Determine the (x, y) coordinate at the center of the cell enclosing the given text.  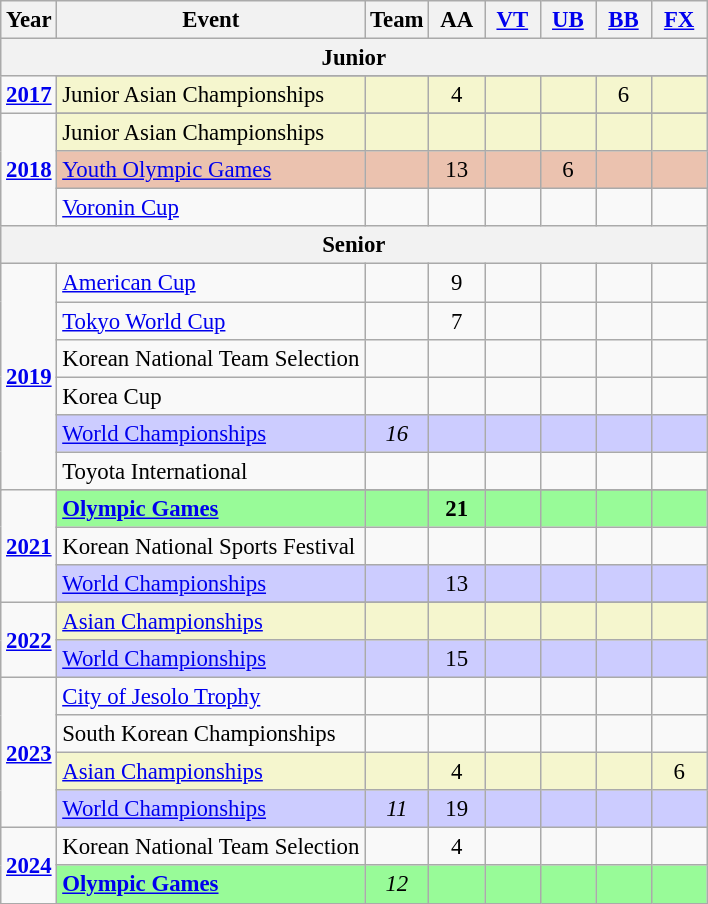
9 (457, 283)
2019 (29, 377)
City of Jesolo Trophy (211, 697)
7 (457, 321)
FX (679, 20)
Voronin Cup (211, 208)
American Cup (211, 283)
12 (397, 885)
Team (397, 20)
2022 (29, 640)
Toyota International (211, 471)
Junior (354, 58)
South Korean Championships (211, 734)
Senior (354, 245)
UB (568, 20)
2018 (29, 170)
19 (457, 809)
11 (397, 809)
Year (29, 20)
AA (457, 20)
2024 (29, 866)
Korean National Sports Festival (211, 546)
VT (512, 20)
Event (211, 20)
BB (624, 20)
2021 (29, 546)
2017 (29, 95)
2023 (29, 753)
Korea Cup (211, 396)
Youth Olympic Games (211, 170)
15 (457, 659)
21 (457, 509)
Tokyo World Cup (211, 321)
16 (397, 433)
